Pinpoint the cell where the given text exists, returning its (X, Y) midpoint coordinate. 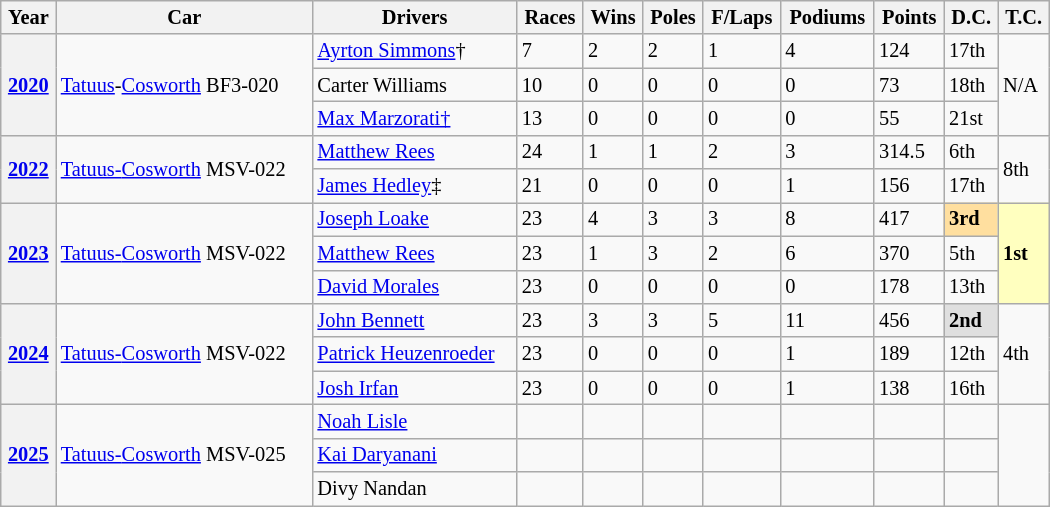
T.C. (1024, 17)
Year (28, 17)
Wins (613, 17)
David Morales (415, 287)
2nd (971, 320)
4th (1024, 354)
7 (550, 51)
N/A (1024, 84)
18th (971, 85)
314.5 (909, 152)
Patrick Heuzenroeder (415, 354)
2022 (28, 168)
Poles (673, 17)
Points (909, 17)
12th (971, 354)
73 (909, 85)
124 (909, 51)
F/Laps (742, 17)
Podiums (828, 17)
456 (909, 320)
Ayrton Simmons† (415, 51)
James Hedley‡ (415, 186)
2024 (28, 354)
Car (184, 17)
156 (909, 186)
5 (742, 320)
Drivers (415, 17)
16th (971, 388)
Max Marzorati† (415, 118)
Carter Williams (415, 85)
2020 (28, 84)
13 (550, 118)
11 (828, 320)
21st (971, 118)
Divy Nandan (415, 489)
Josh Irfan (415, 388)
2025 (28, 454)
21 (550, 186)
13th (971, 287)
Tatuus-Cosworth MSV-025 (184, 454)
Races (550, 17)
370 (909, 253)
1st (1024, 252)
8 (828, 219)
189 (909, 354)
10 (550, 85)
6th (971, 152)
417 (909, 219)
2023 (28, 252)
24 (550, 152)
3rd (971, 219)
Kai Daryanani (415, 455)
6 (828, 253)
8th (1024, 168)
John Bennett (415, 320)
D.C. (971, 17)
Tatuus-Cosworth BF3-020 (184, 84)
Noah Lisle (415, 421)
5th (971, 253)
138 (909, 388)
55 (909, 118)
178 (909, 287)
Joseph Loake (415, 219)
